Scan for the cell matching the given text and deliver its (x, y) coordinate at center. 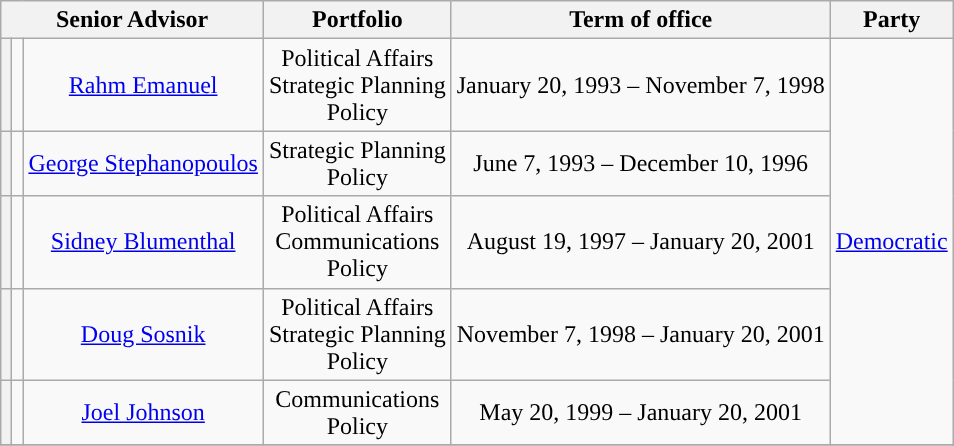
Senior Advisor (132, 20)
Sidney Blumenthal (144, 242)
May 20, 1999 – January 20, 2001 (640, 412)
Portfolio (357, 20)
January 20, 1993 – November 7, 1998 (640, 85)
June 7, 1993 – December 10, 1996 (640, 164)
Term of office (640, 20)
Party (892, 20)
November 7, 1998 – January 20, 2001 (640, 334)
Doug Sosnik (144, 334)
George Stephanopoulos (144, 164)
Democratic (892, 242)
Rahm Emanuel (144, 85)
Joel Johnson (144, 412)
Political AffairsCommunicationsPolicy (357, 242)
Strategic PlanningPolicy (357, 164)
August 19, 1997 – January 20, 2001 (640, 242)
CommunicationsPolicy (357, 412)
